Capture the cell that displays the provided text and extract its (X, Y) central coordinate. 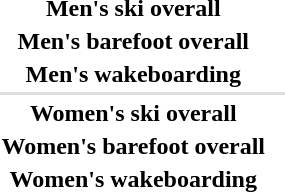
Women's barefoot overall (134, 146)
Men's wakeboarding (134, 74)
Women's ski overall (134, 113)
Men's barefoot overall (134, 41)
